Scan for the cell matching the given text and deliver its [x, y] coordinate at center. 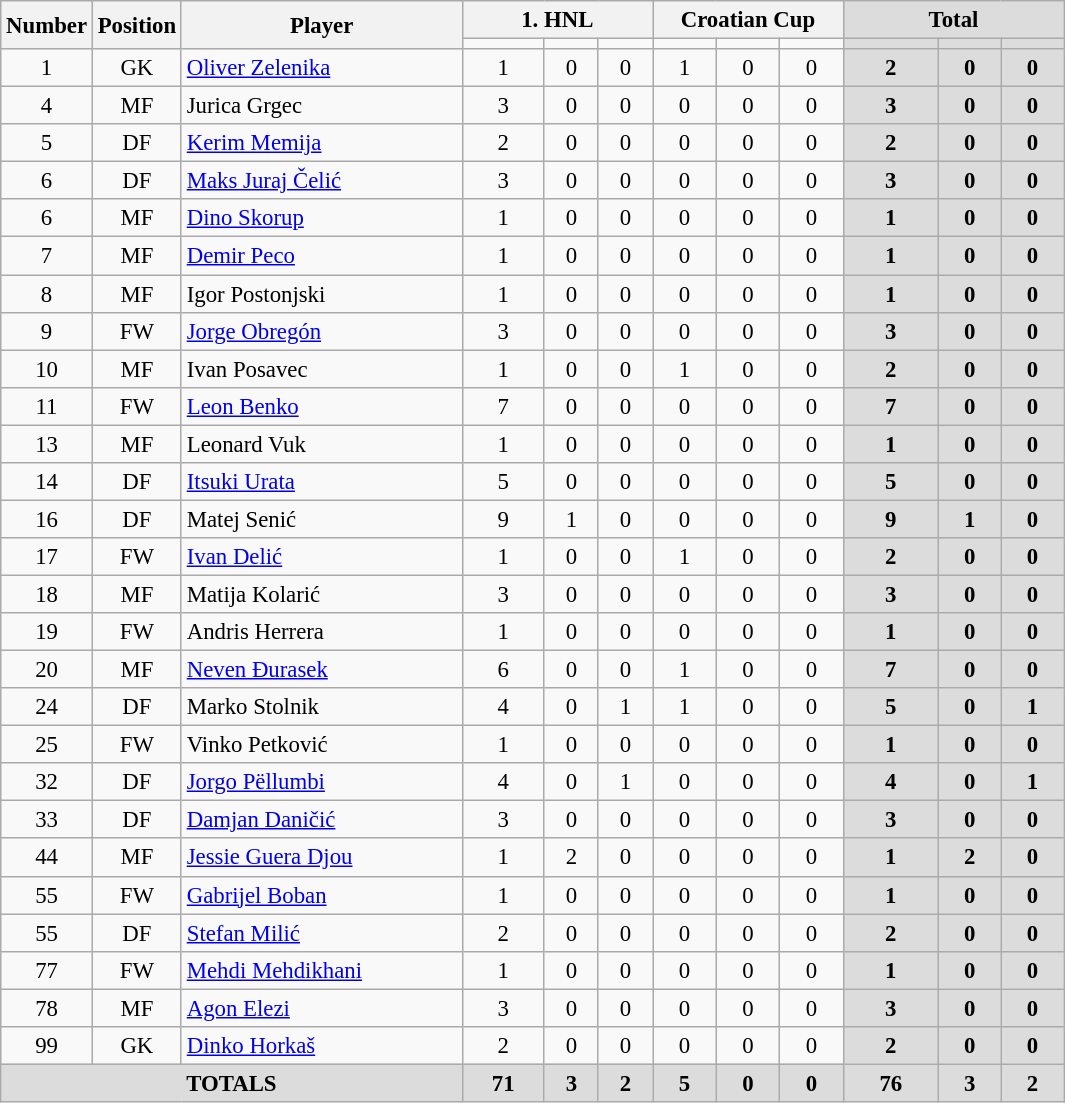
25 [47, 745]
99 [47, 1046]
TOTALS [232, 1083]
44 [47, 858]
71 [503, 1083]
16 [47, 519]
Number [47, 25]
Leon Benko [322, 406]
10 [47, 369]
Matija Kolarić [322, 594]
Maks Juraj Čelić [322, 181]
11 [47, 406]
Itsuki Urata [322, 482]
Marko Stolnik [322, 707]
1. HNL [558, 20]
Player [322, 25]
19 [47, 632]
Jorge Obregón [322, 331]
Position [136, 25]
Total [954, 20]
77 [47, 970]
Croatian Cup [748, 20]
Jurica Grgec [322, 106]
Ivan Delić [322, 557]
20 [47, 670]
33 [47, 820]
Andris Herrera [322, 632]
Damjan Daničić [322, 820]
Mehdi Mehdikhani [322, 970]
Oliver Zelenika [322, 68]
Agon Elezi [322, 1008]
24 [47, 707]
32 [47, 782]
Matej Senić [322, 519]
14 [47, 482]
76 [890, 1083]
13 [47, 444]
Vinko Petković [322, 745]
Dinko Horkaš [322, 1046]
Igor Postonjski [322, 294]
Jorgo Pëllumbi [322, 782]
Jessie Guera Djou [322, 858]
Kerim Memija [322, 143]
Neven Đurasek [322, 670]
Demir Peco [322, 256]
17 [47, 557]
18 [47, 594]
Dino Skorup [322, 219]
Stefan Milić [322, 933]
Ivan Posavec [322, 369]
78 [47, 1008]
Gabrijel Boban [322, 895]
Leonard Vuk [322, 444]
8 [47, 294]
